Capture the cell that displays the provided text and extract its [X, Y] central coordinate. 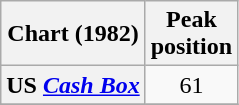
US Cash Box [73, 85]
Peakposition [191, 34]
61 [191, 85]
Chart (1982) [73, 34]
